Find where the given text appears and provide that cell's center as (X, Y) coordinate. 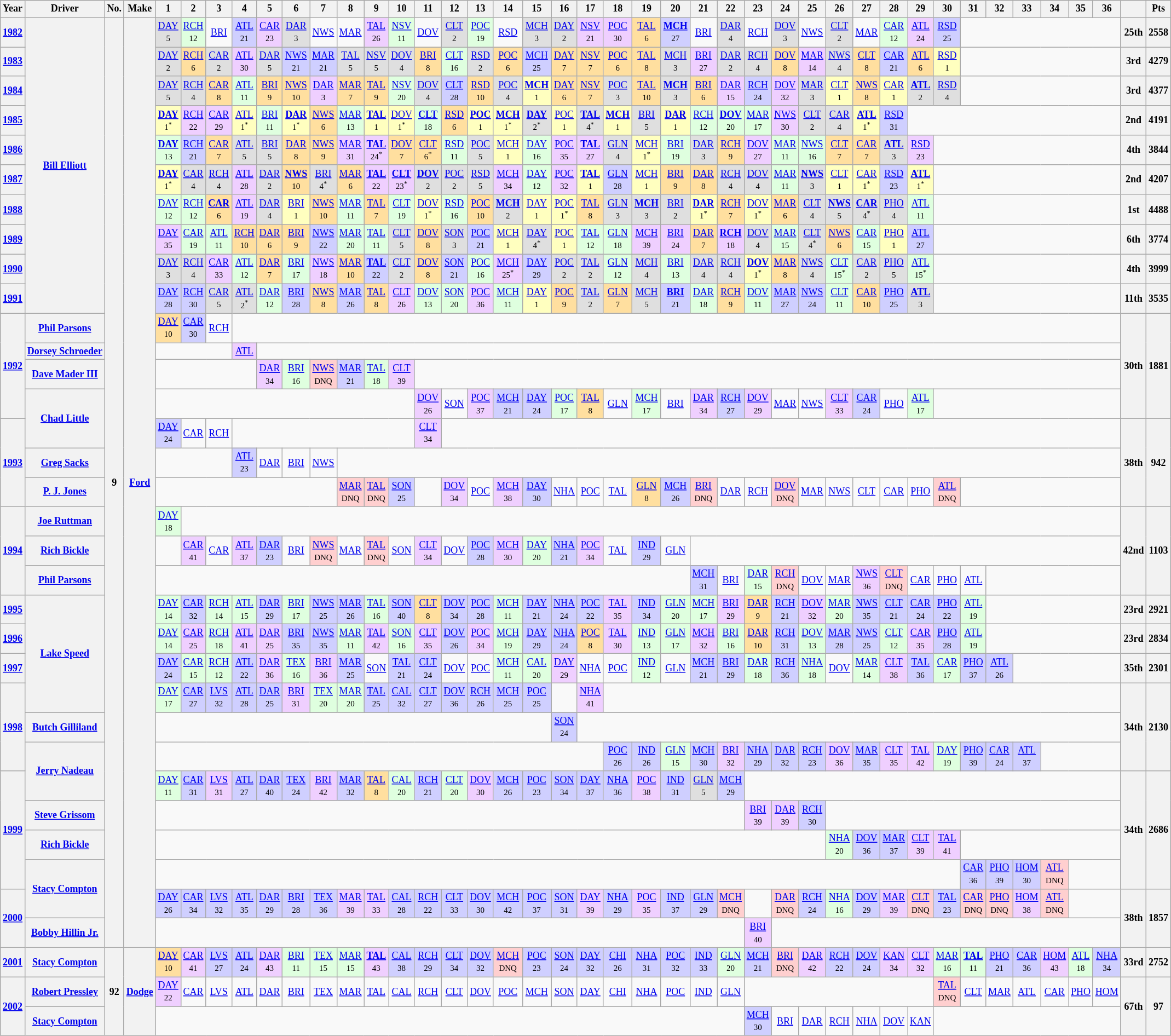
RCH10 (245, 239)
RCH26 (481, 698)
Jerry Nadeau (65, 771)
ATL17 (921, 404)
GLN4 (618, 150)
RCH14 (219, 609)
ATL2 (921, 91)
POC38 (647, 786)
HOM30 (1027, 874)
DOV2 (428, 180)
POC16 (481, 269)
ATL6 (921, 62)
4377 (1158, 91)
3 (219, 9)
POC4 (508, 91)
TAL43 (377, 962)
TEX36 (324, 903)
CLT32 (921, 962)
MCH5 (647, 298)
27 (867, 9)
1103 (1158, 551)
67th (1133, 1006)
CAL28 (402, 903)
ATL30 (245, 62)
33 (1027, 9)
CLT21 (894, 609)
IND26 (647, 757)
MCH (537, 992)
19 (647, 9)
POC5 (481, 150)
CAL38 (402, 962)
NWS5 (839, 209)
PHO5 (894, 269)
P. J. Jones (65, 492)
DAR39 (785, 815)
CAR23 (269, 32)
TAL9 (377, 91)
1st (1133, 209)
IND33 (703, 962)
HOM43 (1054, 962)
TEX (324, 992)
RSD1 (947, 62)
MARDNQ (350, 492)
CAR5 (219, 298)
25 (812, 9)
IND31 (676, 786)
MCH38 (508, 492)
NSV21 (590, 32)
DAR32 (785, 757)
CAR1 (894, 91)
DAR5 (269, 62)
GLN29 (703, 903)
BRI27 (703, 62)
14 (508, 9)
GLN15 (676, 757)
DAR40 (269, 786)
CLT4 (812, 209)
CLT26 (402, 298)
DOV20 (731, 120)
SON21 (454, 269)
1993 (13, 462)
CAR17 (947, 669)
13 (481, 9)
NSV5 (377, 62)
Robert Pressley (65, 992)
MAR25 (350, 669)
1990 (13, 269)
TAL35 (618, 609)
CAR8 (219, 91)
MAR35 (867, 757)
BRI1 (296, 209)
Dorsey Schroeder (65, 352)
CAR35 (921, 639)
TAL33 (377, 903)
POC19 (481, 32)
31 (973, 9)
RCH7 (731, 209)
HOM (1107, 992)
1984 (13, 91)
MCH32 (703, 639)
CLT16 (454, 62)
ATL23 (245, 463)
MCH27 (676, 32)
PHODNQ (1000, 903)
Year (13, 9)
BRI39 (758, 815)
DAR6 (269, 239)
CLT15* (839, 269)
3999 (1158, 269)
RSD11 (454, 150)
RCH23 (812, 757)
CLT27 (428, 698)
28 (894, 9)
24 (785, 9)
11 (428, 9)
1857 (1158, 918)
ATL21 (245, 32)
DAY30 (537, 492)
Ford (140, 482)
BRI2 (676, 209)
32 (1000, 9)
DAY (590, 992)
NHA34 (1107, 962)
RSD4 (947, 91)
Dodge (140, 991)
Joe Ruttman (65, 521)
CAR1* (867, 180)
4488 (1158, 209)
TAL25 (377, 698)
POC21 (481, 239)
RSD10 (481, 91)
PHO1 (894, 239)
MCH42 (508, 903)
1999 (13, 830)
MAR37 (894, 845)
TAL16 (377, 609)
CAR12 (894, 32)
CLT18 (428, 120)
DAY22 (168, 992)
DAY39 (590, 903)
30 (947, 9)
MCH2 (508, 209)
TAL18 (377, 375)
ATL26 (1000, 669)
MAR8 (785, 269)
CLT20 (454, 786)
DAY35 (168, 239)
CHI (618, 992)
CAR10 (867, 298)
TAL12 (590, 239)
33rd (1133, 962)
RSD2 (481, 62)
RSD25 (947, 32)
1996 (13, 639)
11th (1133, 298)
MCH19 (508, 639)
CAR4* (867, 209)
CLT24 (428, 669)
POC22 (590, 609)
ATL18 (1081, 962)
NHA20 (839, 845)
26 (839, 9)
TAL10 (647, 91)
Steve Grissom (65, 815)
CAR19 (193, 239)
DAR1 (676, 120)
POC1* (564, 209)
DAY2* (537, 120)
DAR43 (269, 962)
ATL15* (921, 269)
GLN7 (618, 298)
DOV27 (758, 150)
IND29 (647, 551)
CLT12 (894, 639)
NHA36 (618, 786)
4207 (1158, 180)
6 (296, 9)
RCH27 (731, 404)
NWS24 (812, 298)
MCH4 (647, 269)
LVS31 (219, 786)
DAY28 (168, 298)
2558 (1158, 32)
29 (921, 9)
DAY11 (168, 786)
DAY17 (168, 698)
TAL26 (377, 32)
7 (324, 9)
CAR32 (193, 609)
1988 (13, 209)
TAL30 (618, 639)
PHO28 (947, 639)
DAY7 (564, 62)
MAR28 (839, 639)
TAL5 (350, 62)
RSD5 (481, 180)
Dave Mader III (65, 375)
Bill Elliott (65, 165)
PHO25 (894, 298)
NHA31 (647, 962)
DAY21 (537, 609)
2301 (1158, 669)
IND13 (647, 639)
DAY4* (537, 239)
NWS30 (785, 120)
NSV20 (402, 91)
1985 (13, 120)
1997 (13, 669)
MCH29 (731, 786)
MAR17 (758, 120)
ATL22 (245, 669)
MAR32 (350, 786)
DAR23 (269, 551)
3844 (1158, 150)
POC36 (481, 298)
ATL2* (245, 298)
TEX20 (324, 698)
CAR27 (193, 698)
MCH34 (508, 180)
DOV3 (785, 32)
POC26 (618, 757)
8 (350, 9)
RSD16 (454, 209)
PHO37 (973, 669)
1994 (13, 551)
ATL35 (245, 903)
CLT23* (402, 180)
RSD6 (454, 120)
2002 (13, 1006)
MCH39 (647, 239)
15 (537, 9)
21 (703, 9)
GLN18 (618, 239)
BRI24 (676, 239)
TAL6 (647, 32)
NWS36 (867, 580)
MAR10 (350, 269)
PHO4 (894, 209)
BRI6 (703, 91)
CAR34 (193, 903)
1995 (13, 609)
2834 (1158, 639)
DAR12 (269, 298)
Chad Little (65, 418)
CAR33 (219, 269)
Lake Speed (65, 654)
SON25 (402, 492)
TAL36 (921, 669)
23 (758, 9)
1998 (13, 727)
2921 (1158, 609)
IND (703, 992)
DOV7 (402, 150)
BRI21 (676, 298)
4279 (1158, 62)
CAR21 (894, 62)
BRI35 (296, 639)
NWS21 (296, 62)
SON20 (454, 298)
GLN12 (618, 269)
RCH6 (193, 62)
POC3 (618, 91)
DOV24 (867, 962)
1986 (13, 150)
PHO21 (1000, 962)
NWS3 (812, 180)
No. (114, 9)
DAY16 (537, 150)
35 (1081, 9)
POC10 (481, 209)
NHA16 (839, 903)
6th (1133, 239)
1983 (13, 62)
1992 (13, 366)
DAY6 (564, 91)
DAY20 (537, 551)
POC17 (564, 404)
92 (114, 991)
2130 (1158, 727)
Greg Sacks (65, 463)
1982 (13, 32)
TAL21 (402, 669)
TEX24 (296, 786)
CAR30 (193, 328)
NWS16 (812, 150)
2001 (13, 962)
RCH36 (785, 669)
DAR36 (269, 669)
TEX15 (324, 962)
36 (1107, 9)
17 (590, 9)
GLN28 (618, 180)
DAY3 (168, 269)
1989 (13, 239)
NHA18 (812, 669)
RSD (508, 32)
MAR13 (350, 120)
RCH29 (428, 962)
CAR29 (219, 120)
1881 (1158, 366)
BRI8 (428, 62)
2 (193, 9)
25th (1133, 32)
GLN5 (703, 786)
942 (1158, 462)
ATL5 (245, 150)
Butch Gilliland (65, 727)
TAL27 (590, 150)
CLT11 (839, 298)
GLN8 (647, 492)
BRI13 (676, 269)
TEX16 (296, 669)
SON40 (402, 609)
CLT5 (402, 239)
CARDNQ (973, 903)
4 (245, 9)
1991 (13, 298)
POC9 (564, 298)
CLT4* (812, 239)
CAR25 (193, 639)
POC30 (618, 32)
NSV11 (402, 32)
42nd (1133, 551)
TAL24* (377, 150)
34 (1054, 9)
MAR3 (812, 91)
SON3 (454, 239)
LVS27 (219, 962)
MCH25* (508, 269)
1987 (13, 180)
TAL7 (377, 209)
30th (1133, 366)
SON31 (564, 903)
12 (454, 9)
CHI26 (618, 962)
DAR10 (758, 639)
MAR31 (350, 150)
Bobby Hillin Jr. (65, 933)
DAY37 (590, 786)
97 (1158, 1006)
2752 (1158, 962)
DAY32 (590, 962)
MCH31 (703, 580)
POC25 (537, 698)
BRI32 (731, 757)
RCH31 (785, 639)
RCHDNQ (785, 580)
DAY13 (168, 150)
DAY19 (947, 757)
CAL32 (402, 698)
PHO22 (947, 609)
3774 (1158, 239)
IND37 (676, 903)
BRI19 (676, 150)
SON16 (402, 639)
DOVDNQ (785, 492)
CLT19 (402, 209)
16 (564, 9)
2686 (1158, 830)
NHA41 (590, 698)
CLT6* (428, 150)
ATL12 (245, 269)
IND12 (647, 669)
CAL (402, 992)
1 (168, 9)
Make (140, 9)
CAR31 (193, 786)
CLT38 (894, 669)
3535 (1158, 298)
NHA21 (564, 551)
ATL15 (245, 609)
BRI31 (296, 698)
Pts (1158, 9)
DAR42 (812, 962)
DARDNQ (785, 903)
BRI36 (324, 669)
CLT7 (839, 150)
MAR7 (350, 91)
TAL23 (947, 903)
35th (1133, 669)
DOV11 (758, 298)
22 (731, 9)
NWS22 (324, 239)
MAR16 (947, 962)
NWS9 (324, 150)
CAR6 (219, 209)
BRI42 (324, 786)
20 (676, 9)
HOM38 (1027, 903)
BRI40 (758, 933)
CLT28 (454, 91)
DAY26 (168, 903)
10 (402, 9)
SON34 (564, 786)
GLN17 (676, 639)
5 (269, 9)
LVS (219, 992)
GLN3 (618, 209)
NWS18 (324, 269)
KAN (921, 1021)
4191 (1158, 120)
BRI4* (324, 180)
IND34 (647, 609)
DAR9 (758, 609)
TAL4* (590, 120)
POC8 (590, 639)
KAN34 (894, 962)
TAL41 (947, 845)
2000 (13, 918)
Driver (65, 9)
MAR27 (785, 298)
DAY18 (168, 521)
ATL41 (245, 639)
18 (618, 9)
RSD31 (894, 120)
